Return the (X, Y) coordinate for the center point of the cell that contains the specified text.  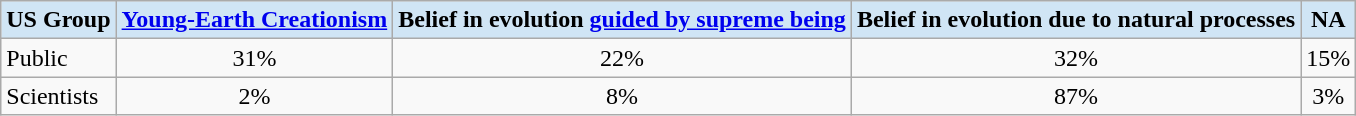
Belief in evolution guided by supreme being (622, 20)
NA (1328, 20)
15% (1328, 58)
87% (1076, 96)
US Group (58, 20)
8% (622, 96)
Belief in evolution due to natural processes (1076, 20)
Scientists (58, 96)
22% (622, 58)
32% (1076, 58)
31% (254, 58)
Young-Earth Creationism (254, 20)
2% (254, 96)
Public (58, 58)
3% (1328, 96)
